Extract the (x, y) coordinate from the center of the cell holding the provided text.  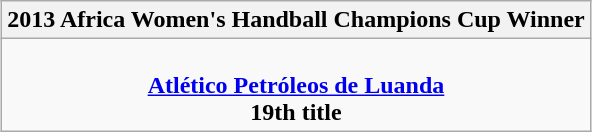
Atlético Petróleos de Luanda19th title (296, 85)
2013 Africa Women's Handball Champions Cup Winner (296, 20)
